Capture the cell that displays the provided text and extract its (X, Y) central coordinate. 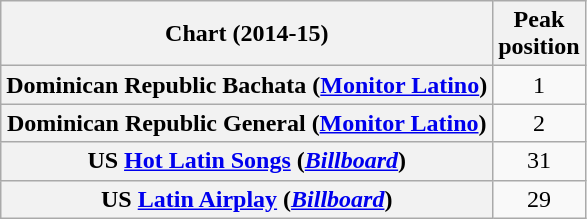
29 (539, 199)
Chart (2014-15) (247, 34)
2 (539, 123)
Peakposition (539, 34)
31 (539, 161)
US Latin Airplay (Billboard) (247, 199)
US Hot Latin Songs (Billboard) (247, 161)
Dominican Republic General (Monitor Latino) (247, 123)
1 (539, 85)
Dominican Republic Bachata (Monitor Latino) (247, 85)
